From the cell containing the given text, extract its center point as [x, y] coordinate. 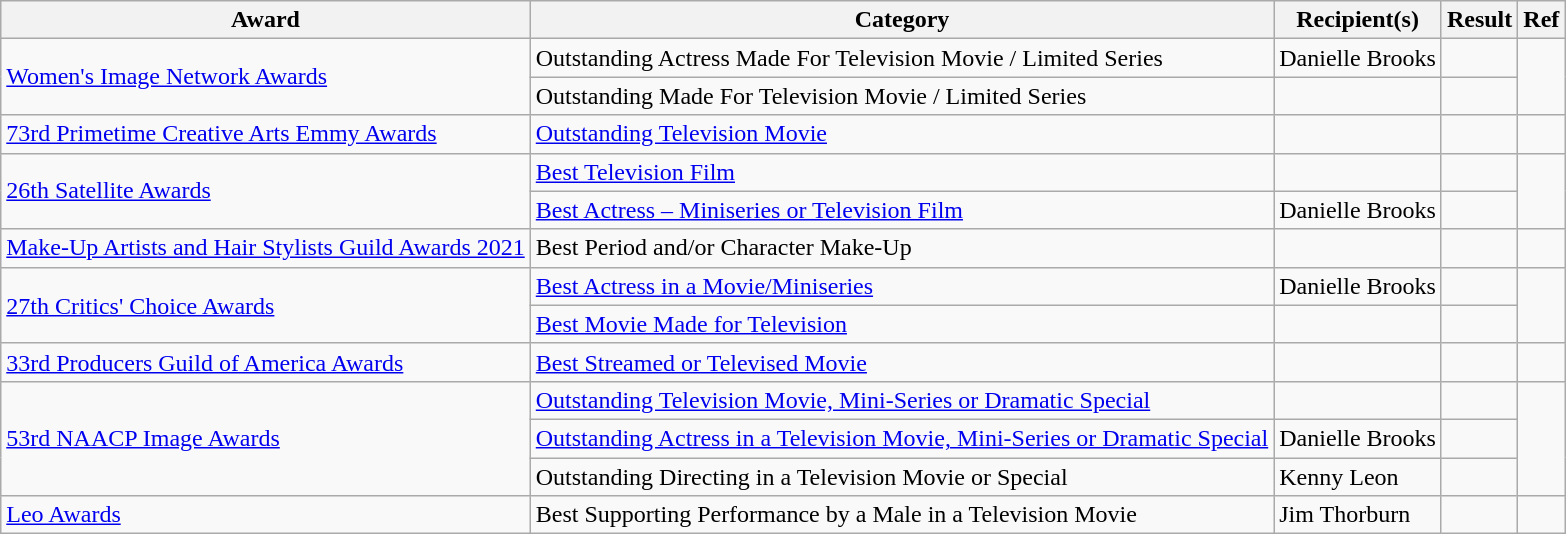
Category [902, 20]
53rd NAACP Image Awards [266, 438]
Best Actress in a Movie/Miniseries [902, 286]
Outstanding Directing in a Television Movie or Special [902, 477]
Result [1479, 20]
Women's Image Network Awards [266, 77]
Best Supporting Performance by a Male in a Television Movie [902, 515]
Ref [1542, 20]
Outstanding Television Movie [902, 134]
Award [266, 20]
Best Period and/or Character Make-Up [902, 248]
73rd Primetime Creative Arts Emmy Awards [266, 134]
Best Streamed or Televised Movie [902, 362]
Outstanding Actress Made For Television Movie / Limited Series [902, 58]
26th Satellite Awards [266, 191]
33rd Producers Guild of America Awards [266, 362]
Make-Up Artists and Hair Stylists Guild Awards 2021 [266, 248]
Outstanding Made For Television Movie / Limited Series [902, 96]
Outstanding Television Movie, Mini-Series or Dramatic Special [902, 400]
Jim Thorburn [1358, 515]
Outstanding Actress in a Television Movie, Mini-Series or Dramatic Special [902, 438]
Best Television Film [902, 172]
Best Movie Made for Television [902, 324]
Leo Awards [266, 515]
Kenny Leon [1358, 477]
27th Critics' Choice Awards [266, 305]
Best Actress – Miniseries or Television Film [902, 210]
Recipient(s) [1358, 20]
